Find where the given text appears and provide that cell's center as (X, Y) coordinate. 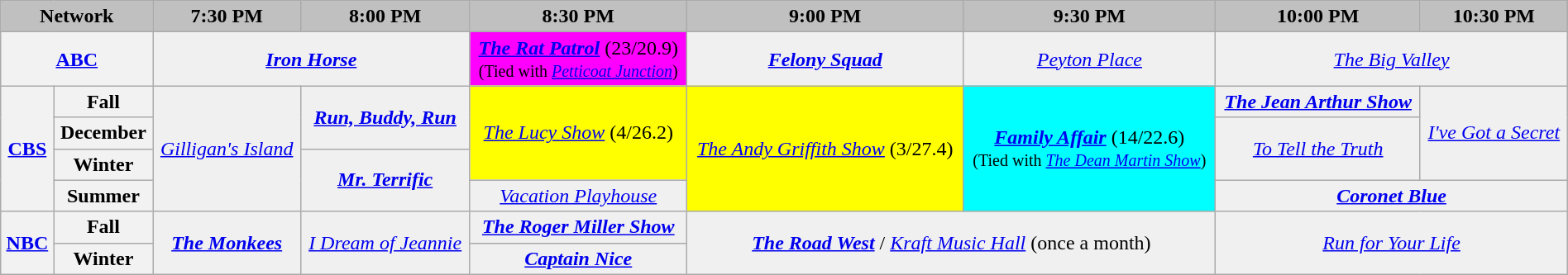
The Lucy Show (4/26.2) (579, 133)
The Monkees (227, 243)
The Road West / Kraft Music Hall (once a month) (951, 243)
Summer (103, 196)
I've Got a Secret (1494, 133)
ABC (77, 59)
Felony Squad (825, 59)
9:00 PM (825, 17)
Mr. Terrific (385, 180)
To Tell the Truth (1318, 149)
9:30 PM (1090, 17)
CBS (27, 149)
Peyton Place (1090, 59)
The Big Valley (1391, 59)
Gilligan's Island (227, 149)
Family Affair (14/22.6)(Tied with The Dean Martin Show) (1090, 149)
10:00 PM (1318, 17)
Run for Your Life (1391, 243)
The Andy Griffith Show (3/27.4) (825, 149)
Captain Nice (579, 258)
The Rat Patrol (23/20.9)(Tied with Petticoat Junction) (579, 59)
I Dream of Jeannie (385, 243)
7:30 PM (227, 17)
The Roger Miller Show (579, 227)
10:30 PM (1494, 17)
Network (77, 17)
Coronet Blue (1391, 196)
December (103, 133)
Iron Horse (311, 59)
Vacation Playhouse (579, 196)
8:00 PM (385, 17)
The Jean Arthur Show (1318, 102)
NBC (27, 243)
Run, Buddy, Run (385, 117)
8:30 PM (579, 17)
